Detect which cell encompasses the target text, then output its [x, y] center coordinate. 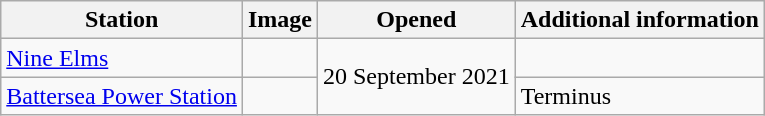
Terminus [640, 96]
Additional information [640, 20]
Battersea Power Station [122, 96]
Opened [416, 20]
Image [280, 20]
Nine Elms [122, 58]
Station [122, 20]
20 September 2021 [416, 77]
